Locate the cell with the specified text and output its [x, y] center coordinate. 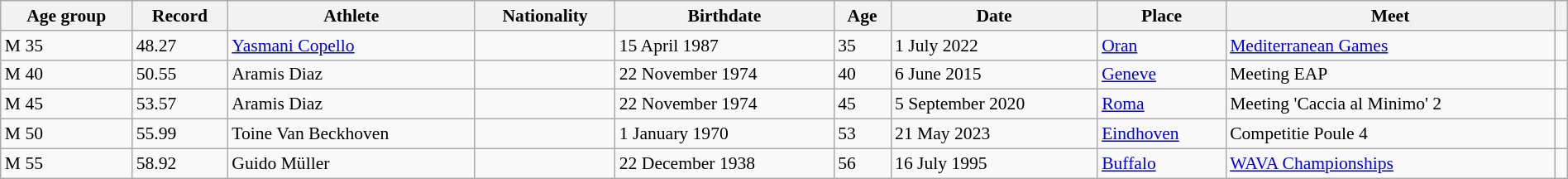
58.92 [180, 163]
Geneve [1161, 75]
Competitie Poule 4 [1390, 134]
Date [994, 16]
53 [862, 134]
Age group [66, 16]
1 July 2022 [994, 46]
1 January 1970 [724, 134]
45 [862, 104]
Meeting 'Caccia al Minimo' 2 [1390, 104]
21 May 2023 [994, 134]
Record [180, 16]
Athlete [351, 16]
56 [862, 163]
M 45 [66, 104]
Roma [1161, 104]
50.55 [180, 75]
55.99 [180, 134]
48.27 [180, 46]
M 35 [66, 46]
15 April 1987 [724, 46]
Place [1161, 16]
Yasmani Copello [351, 46]
22 December 1938 [724, 163]
Mediterranean Games [1390, 46]
Meeting EAP [1390, 75]
Eindhoven [1161, 134]
M 40 [66, 75]
35 [862, 46]
WAVA Championships [1390, 163]
M 55 [66, 163]
16 July 1995 [994, 163]
Toine Van Beckhoven [351, 134]
5 September 2020 [994, 104]
Age [862, 16]
40 [862, 75]
53.57 [180, 104]
M 50 [66, 134]
Buffalo [1161, 163]
6 June 2015 [994, 75]
Oran [1161, 46]
Birthdate [724, 16]
Nationality [544, 16]
Meet [1390, 16]
Guido Müller [351, 163]
